Capture the cell that displays the provided text and extract its [x, y] central coordinate. 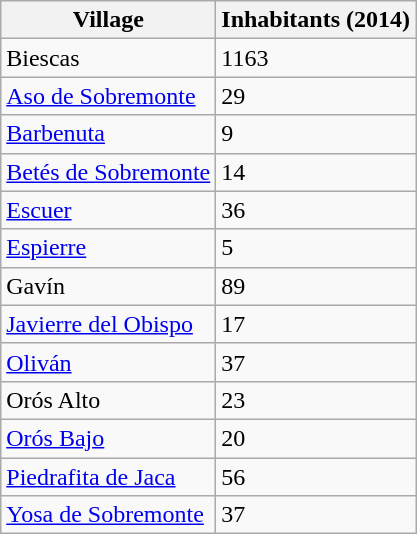
Barbenuta [108, 134]
29 [316, 96]
23 [316, 400]
Orós Alto [108, 400]
Inhabitants (2014) [316, 20]
Yosa de Sobremonte [108, 515]
9 [316, 134]
1163 [316, 58]
17 [316, 324]
Gavín [108, 286]
Espierre [108, 248]
Oliván [108, 362]
Javierre del Obispo [108, 324]
56 [316, 477]
14 [316, 172]
20 [316, 438]
5 [316, 248]
Piedrafita de Jaca [108, 477]
Betés de Sobremonte [108, 172]
Village [108, 20]
Aso de Sobremonte [108, 96]
89 [316, 286]
Escuer [108, 210]
Biescas [108, 58]
Orós Bajo [108, 438]
36 [316, 210]
